Identify which cell holds the provided text, then report its (X, Y) central coordinate. 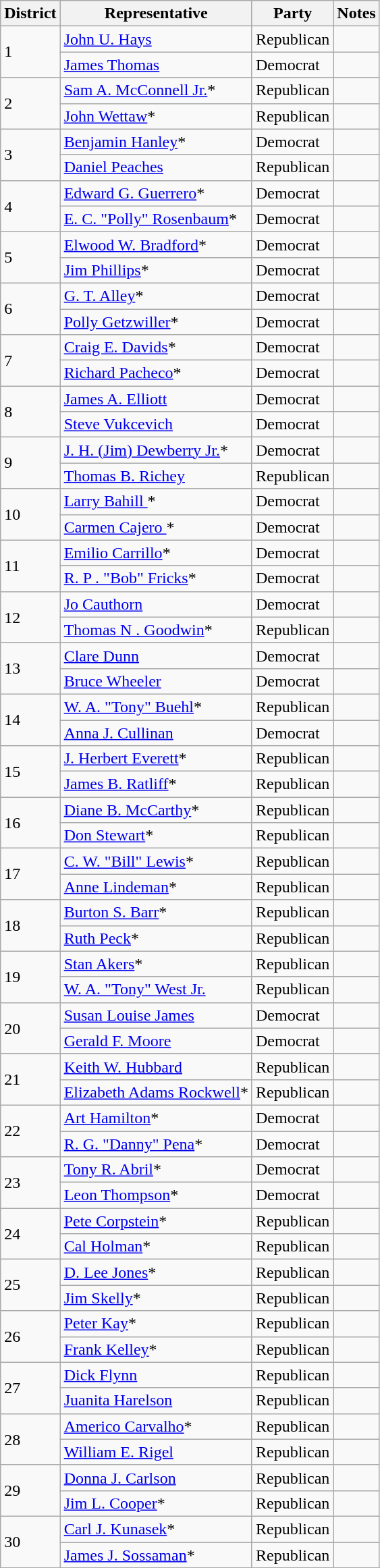
Juanita Harelson (156, 1401)
William E. Rigel (156, 1452)
22 (30, 1131)
Carl J. Kunasek* (156, 1529)
10 (30, 514)
Party (292, 13)
Notes (356, 13)
James A. Elliott (156, 399)
2 (30, 103)
Anna J. Cullinan (156, 732)
Jim Phillips* (156, 270)
Sam A. McConnell Jr.* (156, 90)
W. A. "Tony" Buehl* (156, 707)
19 (30, 977)
District (30, 13)
Carmen Cajero * (156, 527)
D. Lee Jones* (156, 1272)
13 (30, 668)
27 (30, 1388)
9 (30, 463)
26 (30, 1336)
Anne Lindeman* (156, 887)
Craig E. Davids* (156, 348)
18 (30, 925)
John Wettaw* (156, 116)
Thomas N . Goodwin* (156, 630)
Leon Thompson* (156, 1195)
Edward G. Guerrero* (156, 193)
James Thomas (156, 65)
8 (30, 412)
17 (30, 874)
Pete Corpstein* (156, 1221)
Ruth Peck* (156, 938)
J. H. (Jim) Dewberry Jr.* (156, 450)
3 (30, 155)
Bruce Wheeler (156, 681)
Cal Holman* (156, 1247)
James B. Ratliff* (156, 784)
Donna J. Carlson (156, 1478)
Elwood W. Bradford* (156, 244)
12 (30, 617)
Dick Flynn (156, 1375)
20 (30, 1028)
15 (30, 772)
4 (30, 206)
21 (30, 1079)
28 (30, 1439)
Burton S. Barr* (156, 913)
24 (30, 1234)
Richard Pacheco* (156, 373)
Jim L. Cooper* (156, 1503)
W. A. "Tony" West Jr. (156, 990)
Art Hamilton* (156, 1118)
Jo Cauthorn (156, 604)
E. C. "Polly" Rosenbaum* (156, 219)
Polly Getzwiller* (156, 322)
16 (30, 823)
30 (30, 1542)
Keith W. Hubbard (156, 1066)
29 (30, 1490)
J. Herbert Everett* (156, 759)
Diane B. McCarthy* (156, 810)
Jim Skelly* (156, 1298)
Benjamin Hanley* (156, 142)
Steve Vukcevich (156, 425)
7 (30, 360)
5 (30, 257)
R. P . "Bob" Fricks* (156, 578)
Larry Bahill * (156, 502)
C. W. "Bill" Lewis* (156, 861)
Peter Kay* (156, 1324)
Frank Kelley* (156, 1349)
23 (30, 1183)
Gerald F. Moore (156, 1041)
25 (30, 1285)
Elizabeth Adams Rockwell* (156, 1092)
Don Stewart* (156, 836)
Americo Carvalho* (156, 1426)
R. G. "Danny" Pena* (156, 1144)
Tony R. Abril* (156, 1170)
6 (30, 308)
John U. Hays (156, 39)
James J. Sossaman* (156, 1555)
Clare Dunn (156, 655)
Susan Louise James (156, 1015)
G. T. Alley* (156, 296)
Thomas B. Richey (156, 476)
11 (30, 566)
Representative (156, 13)
Stan Akers* (156, 964)
1 (30, 52)
Emilio Carrillo* (156, 553)
14 (30, 720)
Daniel Peaches (156, 167)
